Extract the [x, y] coordinate from the center of the cell holding the provided text.  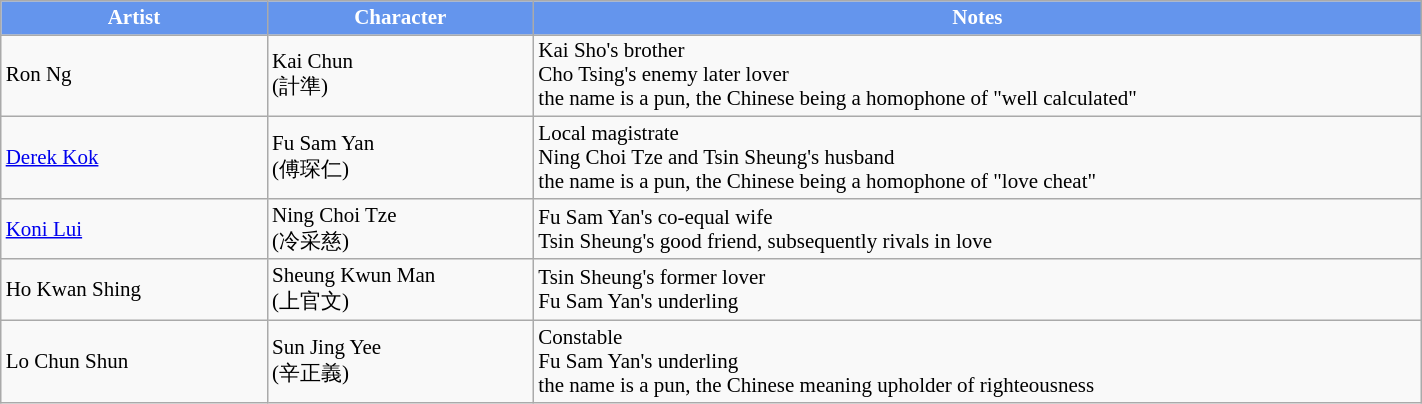
Kai Chun(計準) [400, 76]
ConstableFu Sam Yan's underlingthe name is a pun, the Chinese meaning upholder of righteousness [977, 361]
Ron Ng [134, 76]
Artist [134, 18]
Kai Sho's brotherCho Tsing's enemy later loverthe name is a pun, the Chinese being a homophone of "well calculated" [977, 76]
Ho Kwan Shing [134, 290]
Fu Sam Yan's co-equal wifeTsin Sheung's good friend, subsequently rivals in love [977, 228]
Ning Choi Tze(冷采慈) [400, 228]
Sun Jing Yee(辛正義) [400, 361]
Koni Lui [134, 228]
Tsin Sheung's former loverFu Sam Yan's underling [977, 290]
Notes [977, 18]
Local magistrateNing Choi Tze and Tsin Sheung's husbandthe name is a pun, the Chinese being a homophone of "love cheat" [977, 158]
Character [400, 18]
Sheung Kwun Man(上官文) [400, 290]
Fu Sam Yan(傅琛仁) [400, 158]
Lo Chun Shun [134, 361]
Derek Kok [134, 158]
